Detect which cell encompasses the target text, then output its [X, Y] center coordinate. 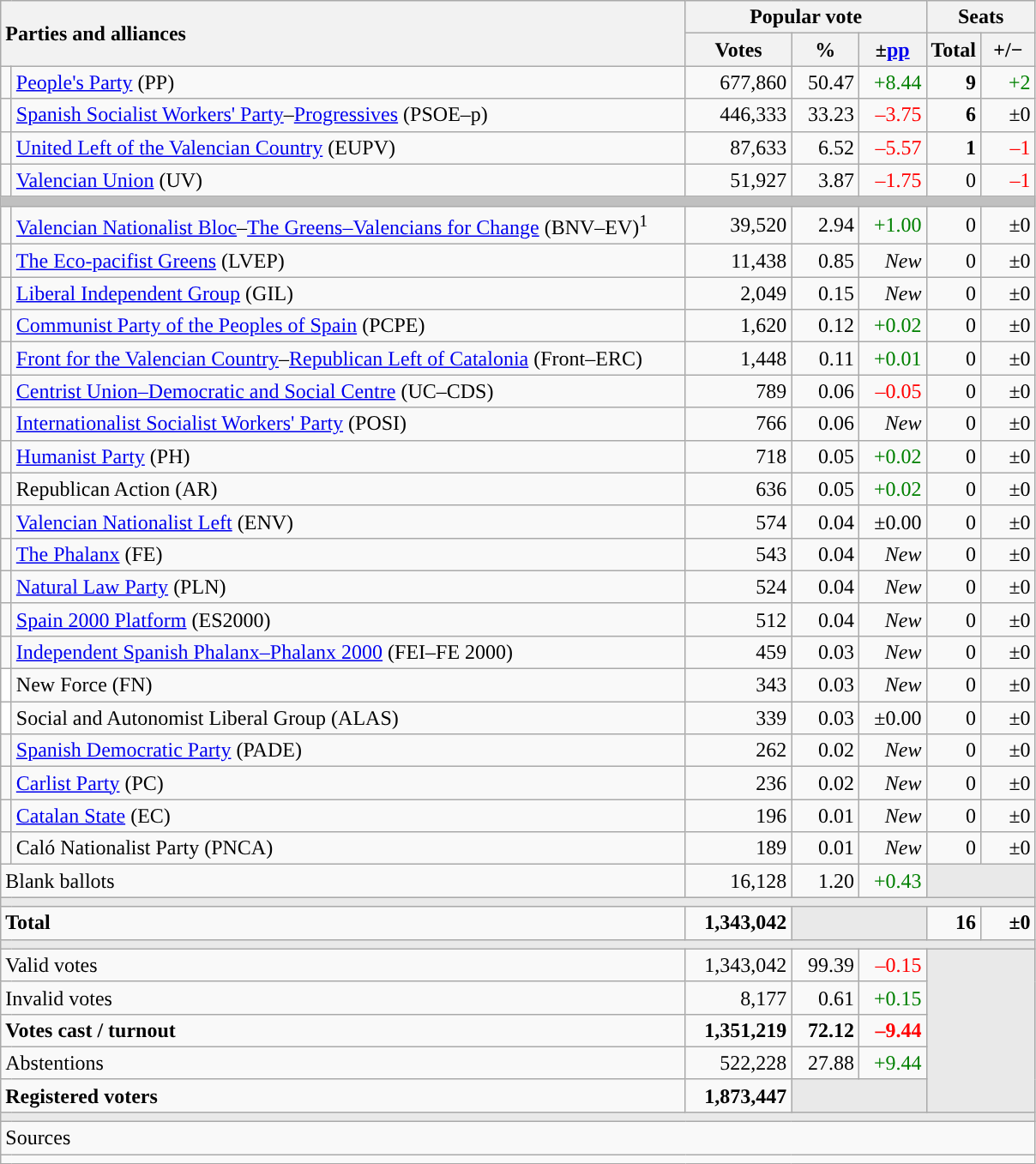
39,520 [738, 225]
1 [954, 148]
543 [738, 554]
Spain 2000 Platform (ES2000) [348, 619]
Social and Autonomist Liberal Group (ALAS) [348, 718]
Natural Law Party (PLN) [348, 587]
50.47 [825, 82]
–5.57 [892, 148]
People's Party (PP) [348, 82]
459 [738, 652]
Caló Nationalist Party (PNCA) [348, 848]
+0.43 [892, 881]
574 [738, 522]
Liberal Independent Group (GIL) [348, 293]
0.85 [825, 261]
Invalid votes [343, 998]
Front for the Valencian Country–Republican Left of Catalonia (Front–ERC) [348, 359]
0.15 [825, 293]
677,860 [738, 82]
Valencian Union (UV) [348, 180]
236 [738, 783]
Humanist Party (PH) [348, 456]
Seats [981, 17]
524 [738, 587]
0.11 [825, 359]
The Phalanx (FE) [348, 554]
16,128 [738, 881]
0.61 [825, 998]
Communist Party of the Peoples of Spain (PCPE) [348, 326]
343 [738, 685]
Popular vote [806, 17]
Catalan State (EC) [348, 816]
New Force (FN) [348, 685]
33.23 [825, 115]
Blank ballots [343, 881]
636 [738, 489]
Valencian Nationalist Bloc–The Greens–Valencians for Change (BNV–EV)1 [348, 225]
–1.75 [892, 180]
339 [738, 718]
Parties and alliances [343, 33]
11,438 [738, 261]
27.88 [825, 1063]
±pp [892, 50]
+0.15 [892, 998]
0.12 [825, 326]
+9.44 [892, 1063]
–3.75 [892, 115]
446,333 [738, 115]
Votes [738, 50]
Internationalist Socialist Workers' Party (POSI) [348, 424]
+0.01 [892, 359]
–0.05 [892, 391]
+2 [1009, 82]
1,873,447 [738, 1095]
1.20 [825, 881]
99.39 [825, 965]
Spanish Democratic Party (PADE) [348, 751]
Sources [518, 1138]
+/− [1009, 50]
189 [738, 848]
+1.00 [892, 225]
Republican Action (AR) [348, 489]
522,228 [738, 1063]
1,448 [738, 359]
718 [738, 456]
87,633 [738, 148]
United Left of the Valencian Country (EUPV) [348, 148]
Carlist Party (PC) [348, 783]
262 [738, 751]
1,620 [738, 326]
1,351,219 [738, 1030]
6.52 [825, 148]
72.12 [825, 1030]
–9.44 [892, 1030]
9 [954, 82]
8,177 [738, 998]
766 [738, 424]
Valencian Nationalist Left (ENV) [348, 522]
51,927 [738, 180]
16 [954, 923]
Independent Spanish Phalanx–Phalanx 2000 (FEI–FE 2000) [348, 652]
2,049 [738, 293]
Registered voters [343, 1095]
The Eco-pacifist Greens (LVEP) [348, 261]
Abstentions [343, 1063]
2.94 [825, 225]
789 [738, 391]
Centrist Union–Democratic and Social Centre (UC–CDS) [348, 391]
Spanish Socialist Workers' Party–Progressives (PSOE–p) [348, 115]
Votes cast / turnout [343, 1030]
% [825, 50]
3.87 [825, 180]
Valid votes [343, 965]
6 [954, 115]
+8.44 [892, 82]
196 [738, 816]
–0.15 [892, 965]
512 [738, 619]
